Extract the [x, y] coordinate from the center of the cell holding the provided text.  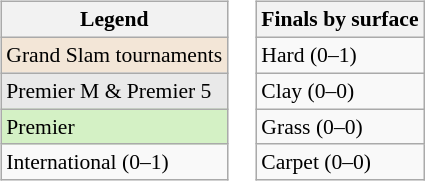
International (0–1) [114, 162]
Premier M & Premier 5 [114, 91]
Clay (0–0) [340, 91]
Legend [114, 20]
Carpet (0–0) [340, 162]
Premier [114, 127]
Finals by surface [340, 20]
Hard (0–1) [340, 55]
Grass (0–0) [340, 127]
Grand Slam tournaments [114, 55]
